Return [X, Y] of the center of cell containing provided text 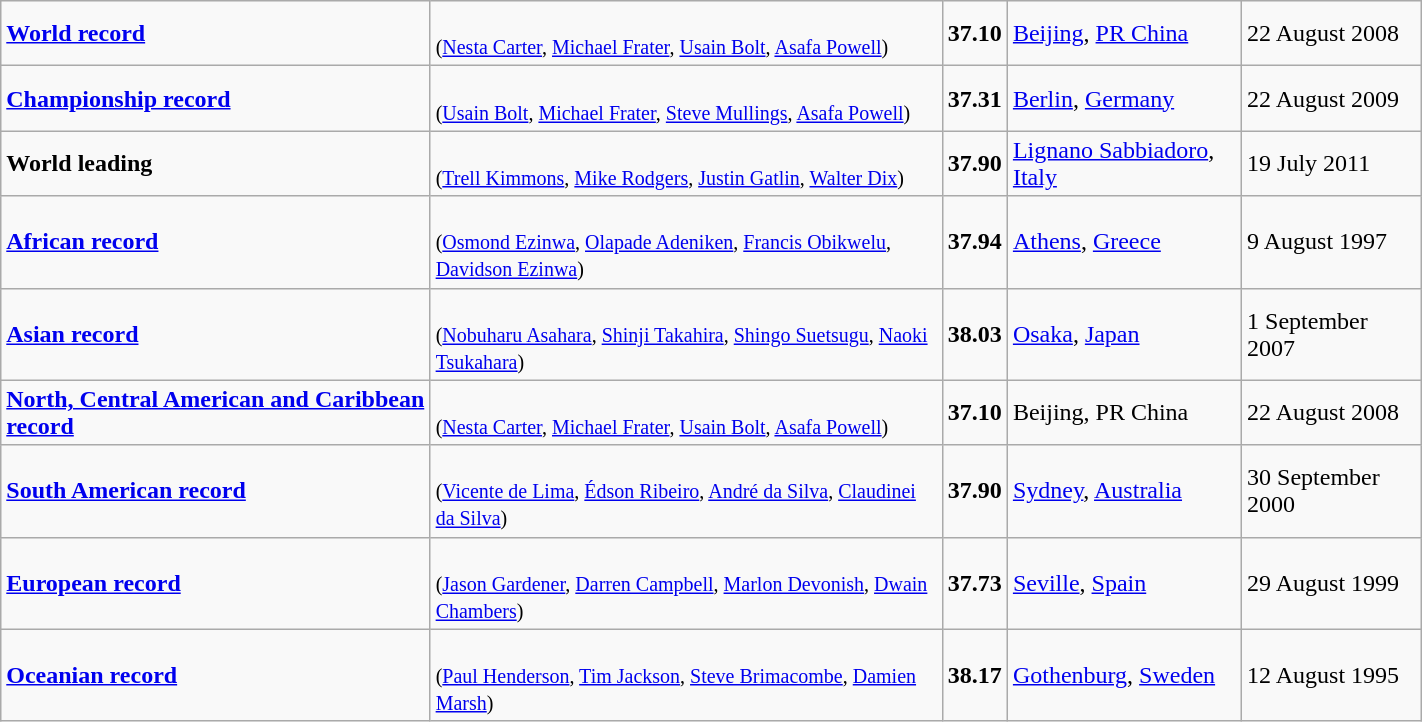
9 August 1997 [1332, 242]
38.03 [974, 334]
19 July 2011 [1332, 164]
Lignano Sabbiadoro, Italy [1124, 164]
30 September 2000 [1332, 491]
Seville, Spain [1124, 583]
(Trell Kimmons, Mike Rodgers, Justin Gatlin, Walter Dix) [686, 164]
Sydney, Australia [1124, 491]
1 September 2007 [1332, 334]
(Vicente de Lima, Édson Ribeiro, André da Silva, Claudinei da Silva) [686, 491]
37.94 [974, 242]
North, Central American and Caribbean record [216, 412]
World record [216, 34]
(Paul Henderson, Tim Jackson, Steve Brimacombe, Damien Marsh) [686, 675]
South American record [216, 491]
Berlin, Germany [1124, 98]
29 August 1999 [1332, 583]
Osaka, Japan [1124, 334]
World leading [216, 164]
37.73 [974, 583]
African record [216, 242]
Athens, Greece [1124, 242]
Gothenburg, Sweden [1124, 675]
37.31 [974, 98]
(Usain Bolt, Michael Frater, Steve Mullings, Asafa Powell) [686, 98]
22 August 2009 [1332, 98]
Championship record [216, 98]
(Osmond Ezinwa, Olapade Adeniken, Francis Obikwelu, Davidson Ezinwa) [686, 242]
38.17 [974, 675]
European record [216, 583]
(Nobuharu Asahara, Shinji Takahira, Shingo Suetsugu, Naoki Tsukahara) [686, 334]
(Jason Gardener, Darren Campbell, Marlon Devonish, Dwain Chambers) [686, 583]
Oceanian record [216, 675]
12 August 1995 [1332, 675]
Asian record [216, 334]
